Detect which cell encompasses the target text, then output its [X, Y] center coordinate. 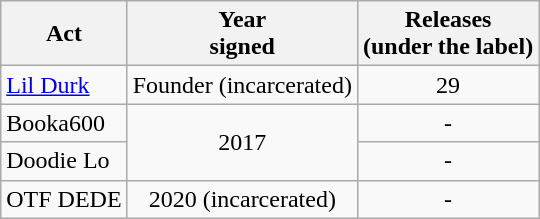
OTF DEDE [64, 199]
Lil Durk [64, 85]
2020 (incarcerated) [242, 199]
2017 [242, 142]
Act [64, 34]
Booka600 [64, 123]
Yearsigned [242, 34]
Founder (incarcerated) [242, 85]
Releases(under the label) [448, 34]
29 [448, 85]
Doodie Lo [64, 161]
